Find where the given text appears and provide that cell's center as (X, Y) coordinate. 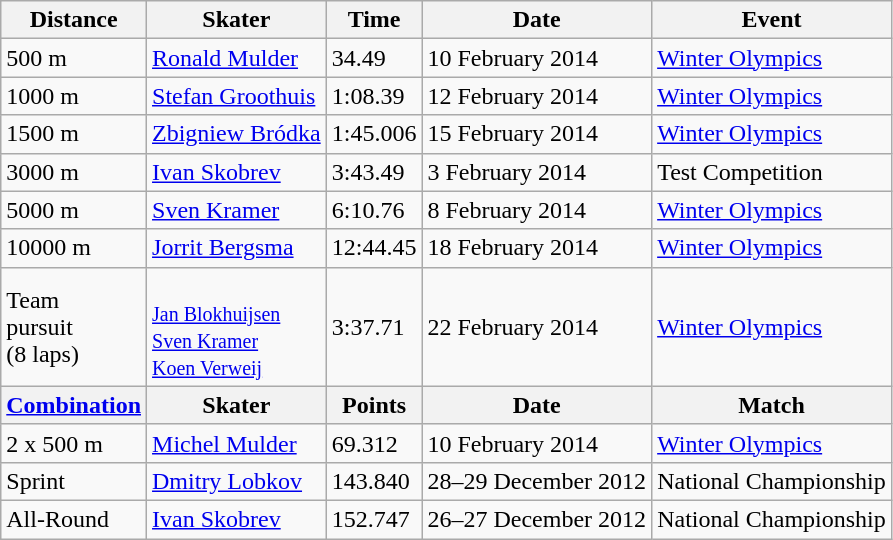
Event (772, 20)
3000 m (74, 172)
1500 m (74, 134)
Distance (74, 20)
Teampursuit(8 laps) (74, 326)
22 February 2014 (537, 326)
Time (374, 20)
10000 m (74, 248)
Sven Kramer (237, 210)
All-Round (74, 519)
Points (374, 405)
Test Competition (772, 172)
1:08.39 (374, 96)
Sprint (74, 481)
12 February 2014 (537, 96)
1:45.006 (374, 134)
34.49 (374, 58)
69.312 (374, 443)
Jorrit Bergsma (237, 248)
5000 m (74, 210)
Ronald Mulder (237, 58)
15 February 2014 (537, 134)
8 February 2014 (537, 210)
152.747 (374, 519)
Zbigniew Bródka (237, 134)
18 February 2014 (537, 248)
12:44.45 (374, 248)
1000 m (74, 96)
3:37.71 (374, 326)
Combination (74, 405)
3 February 2014 (537, 172)
Stefan Groothuis (237, 96)
28–29 December 2012 (537, 481)
26–27 December 2012 (537, 519)
Jan BlokhuijsenSven KramerKoen Verweij (237, 326)
Michel Mulder (237, 443)
2 x 500 m (74, 443)
500 m (74, 58)
Dmitry Lobkov (237, 481)
6:10.76 (374, 210)
Match (772, 405)
143.840 (374, 481)
3:43.49 (374, 172)
